Detect which cell encompasses the target text, then output its (X, Y) center coordinate. 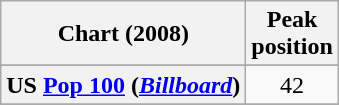
Peakposition (292, 34)
Chart (2008) (124, 34)
42 (292, 85)
US Pop 100 (Billboard) (124, 85)
